Pinpoint the cell where the given text exists, returning its (x, y) midpoint coordinate. 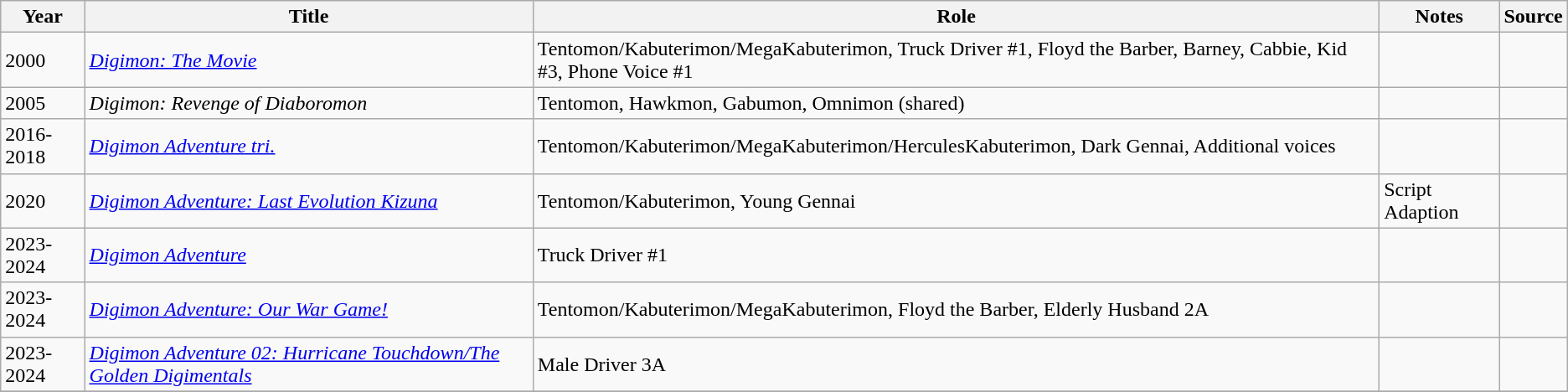
Digimon Adventure: Our War Game! (308, 310)
Role (956, 17)
Digimon: Revenge of Diaboromon (308, 103)
Source (1533, 17)
Tentomon/Kabuterimon/MegaKabuterimon, Truck Driver #1, Floyd the Barber, Barney, Cabbie, Kid #3, Phone Voice #1 (956, 60)
2016-2018 (43, 146)
2020 (43, 201)
Title (308, 17)
Year (43, 17)
Male Driver 3A (956, 364)
Tentomon/Kabuterimon, Young Gennai (956, 201)
Digimon: The Movie (308, 60)
Digimon Adventure 02: Hurricane Touchdown/The Golden Digimentals (308, 364)
Digimon Adventure: Last Evolution Kizuna (308, 201)
2000 (43, 60)
Digimon Adventure tri. (308, 146)
Script Adaption (1439, 201)
Tentomon/Kabuterimon/MegaKabuterimon, Floyd the Barber, Elderly Husband 2A (956, 310)
Notes (1439, 17)
Truck Driver #1 (956, 255)
2005 (43, 103)
Tentomon, Hawkmon, Gabumon, Omnimon (shared) (956, 103)
Tentomon/Kabuterimon/MegaKabuterimon/HerculesKabuterimon, Dark Gennai, Additional voices (956, 146)
Digimon Adventure (308, 255)
